Detect which cell encompasses the target text, then output its [x, y] center coordinate. 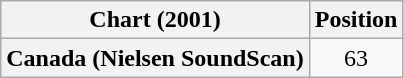
Canada (Nielsen SoundScan) [155, 58]
63 [356, 58]
Position [356, 20]
Chart (2001) [155, 20]
